Locate the cell with the specified text and output its [X, Y] center coordinate. 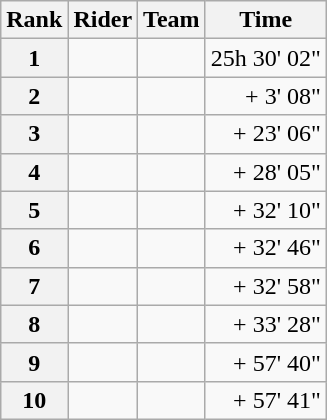
+ 57' 40" [266, 362]
+ 28' 05" [266, 172]
+ 23' 06" [266, 134]
3 [34, 134]
Team [172, 20]
6 [34, 248]
+ 32' 10" [266, 210]
+ 33' 28" [266, 324]
5 [34, 210]
Rider [103, 20]
7 [34, 286]
+ 32' 58" [266, 286]
Rank [34, 20]
+ 57' 41" [266, 400]
4 [34, 172]
2 [34, 96]
8 [34, 324]
25h 30' 02" [266, 58]
9 [34, 362]
Time [266, 20]
1 [34, 58]
10 [34, 400]
+ 3' 08" [266, 96]
+ 32' 46" [266, 248]
